Extract the (X, Y) coordinate from the center of the cell holding the provided text.  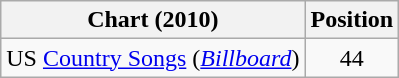
Chart (2010) (153, 20)
US Country Songs (Billboard) (153, 58)
Position (352, 20)
44 (352, 58)
